Output the [x, y] coordinate of the center of the cell containing the given text.  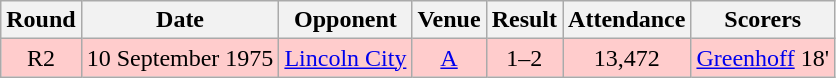
Attendance [627, 20]
Venue [449, 20]
10 September 1975 [180, 58]
Round [41, 20]
R2 [41, 58]
Opponent [346, 20]
Scorers [763, 20]
1–2 [524, 58]
Result [524, 20]
Date [180, 20]
A [449, 58]
Greenhoff 18' [763, 58]
Lincoln City [346, 58]
13,472 [627, 58]
